Determine the (x, y) coordinate at the center of the cell enclosing the given text.  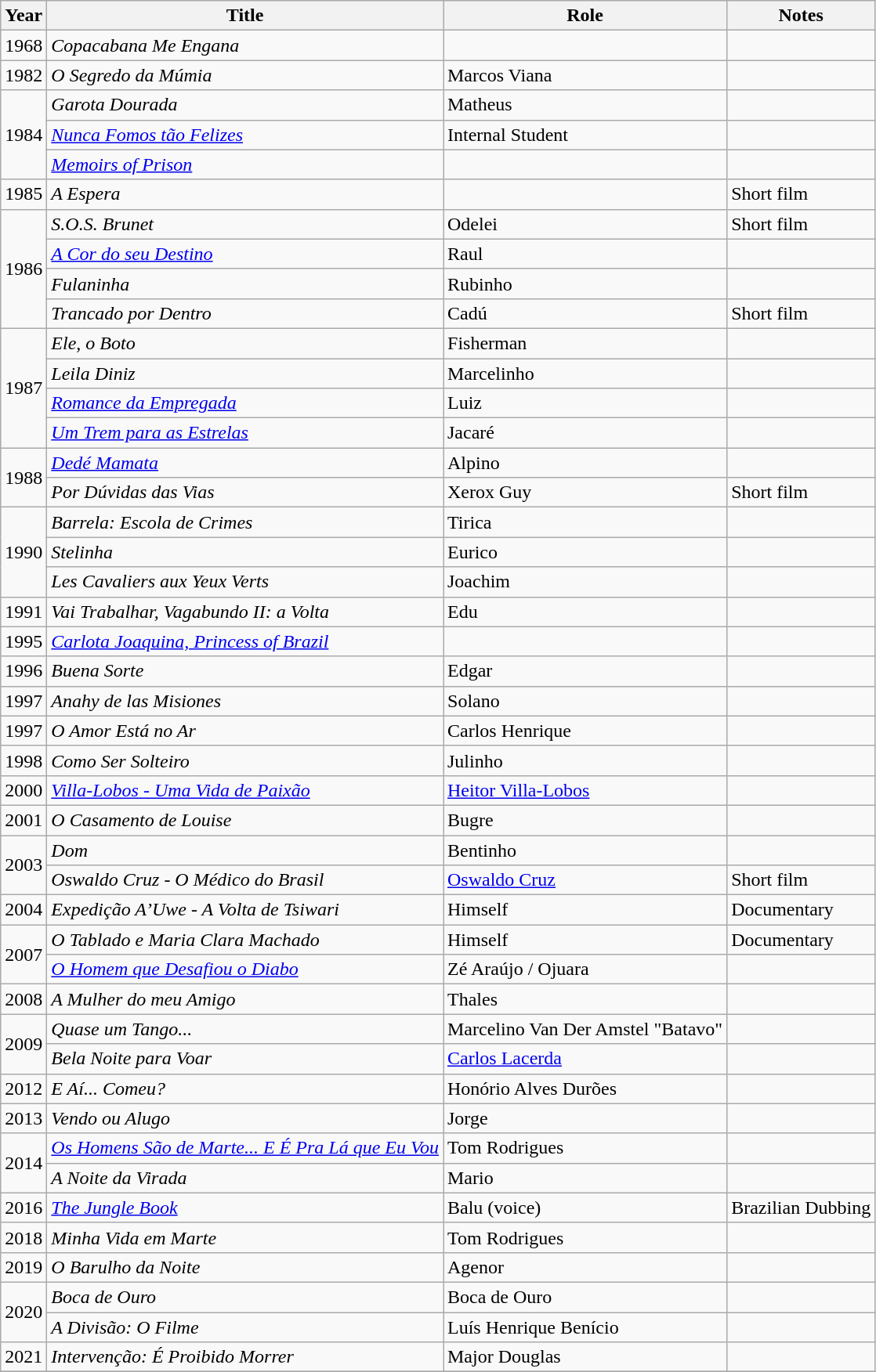
Copacabana Me Engana (245, 45)
Balu (voice) (585, 1208)
1996 (24, 671)
1982 (24, 75)
2019 (24, 1267)
Buena Sorte (245, 671)
Xerox Guy (585, 493)
Jacaré (585, 433)
Intervenção: É Proibido Morrer (245, 1357)
Ele, o Boto (245, 343)
Internal Student (585, 135)
A Mulher do meu Amigo (245, 999)
Oswaldo Cruz (585, 880)
2021 (24, 1357)
2012 (24, 1089)
Marcos Viana (585, 75)
Matheus (585, 105)
2009 (24, 1044)
A Cor do seu Destino (245, 254)
2007 (24, 955)
2014 (24, 1163)
Raul (585, 254)
Nunca Fomos tão Felizes (245, 135)
1990 (24, 552)
1995 (24, 641)
Quase um Tango... (245, 1029)
Um Trem para as Estrelas (245, 433)
Bentinho (585, 850)
1985 (24, 194)
2020 (24, 1312)
2001 (24, 820)
Cadú (585, 313)
Julinho (585, 760)
Bugre (585, 820)
The Jungle Book (245, 1208)
Year (24, 16)
O Homem que Desafiou o Diabo (245, 969)
Fulaninha (245, 283)
1987 (24, 388)
Fisherman (585, 343)
A Espera (245, 194)
Luís Henrique Benício (585, 1327)
Romance da Empregada (245, 403)
Rubinho (585, 283)
Anahy de las Misiones (245, 701)
Garota Dourada (245, 105)
Les Cavaliers aux Yeux Verts (245, 582)
Eurico (585, 552)
Heitor Villa-Lobos (585, 790)
Memoirs of Prison (245, 164)
Jorge (585, 1118)
Agenor (585, 1267)
1968 (24, 45)
Marcelinho (585, 374)
O Casamento de Louise (245, 820)
Brazilian Dubbing (801, 1208)
2000 (24, 790)
Leila Diniz (245, 374)
2008 (24, 999)
E Aí... Comeu? (245, 1089)
Stelinha (245, 552)
Vendo ou Alugo (245, 1118)
Mario (585, 1178)
Vai Trabalhar, Vagabundo II: a Volta (245, 612)
2013 (24, 1118)
Tirica (585, 522)
A Noite da Virada (245, 1178)
Alpino (585, 463)
Role (585, 16)
A Divisão: O Filme (245, 1327)
Trancado por Dentro (245, 313)
Barrela: Escola de Crimes (245, 522)
2003 (24, 865)
Edu (585, 612)
Os Homens São de Marte... E É Pra Lá que Eu Vou (245, 1148)
2004 (24, 910)
Major Douglas (585, 1357)
1986 (24, 269)
O Amor Está no Ar (245, 731)
Por Dúvidas das Vias (245, 493)
Expedição A’Uwe - A Volta de Tsiwari (245, 910)
Solano (585, 701)
Marcelino Van Der Amstel "Batavo" (585, 1029)
Honório Alves Durões (585, 1089)
Odelei (585, 224)
2016 (24, 1208)
Minha Vida em Marte (245, 1237)
Carlota Joaquina, Princess of Brazil (245, 641)
Luiz (585, 403)
O Segredo da Múmia (245, 75)
Thales (585, 999)
Villa-Lobos - Uma Vida de Paixão (245, 790)
1991 (24, 612)
Dedé Mamata (245, 463)
Carlos Henrique (585, 731)
O Tablado e Maria Clara Machado (245, 940)
Oswaldo Cruz - O Médico do Brasil (245, 880)
1998 (24, 760)
Edgar (585, 671)
Notes (801, 16)
1984 (24, 135)
2018 (24, 1237)
Joachim (585, 582)
Como Ser Solteiro (245, 760)
O Barulho da Noite (245, 1267)
Title (245, 16)
Carlos Lacerda (585, 1059)
Dom (245, 850)
Bela Noite para Voar (245, 1059)
Zé Araújo / Ojuara (585, 969)
S.O.S. Brunet (245, 224)
1988 (24, 478)
